Extract the [X, Y] coordinate from the center of the cell holding the provided text.  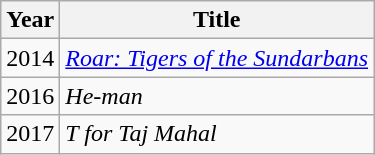
2014 [30, 58]
2017 [30, 134]
He-man [217, 96]
T for Taj Mahal [217, 134]
Year [30, 20]
2016 [30, 96]
Title [217, 20]
Roar: Tigers of the Sundarbans [217, 58]
